Scan for the cell matching the given text and deliver its (X, Y) coordinate at center. 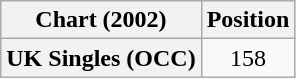
Chart (2002) (101, 20)
158 (248, 58)
UK Singles (OCC) (101, 58)
Position (248, 20)
